Detect which cell encompasses the target text, then output its [x, y] center coordinate. 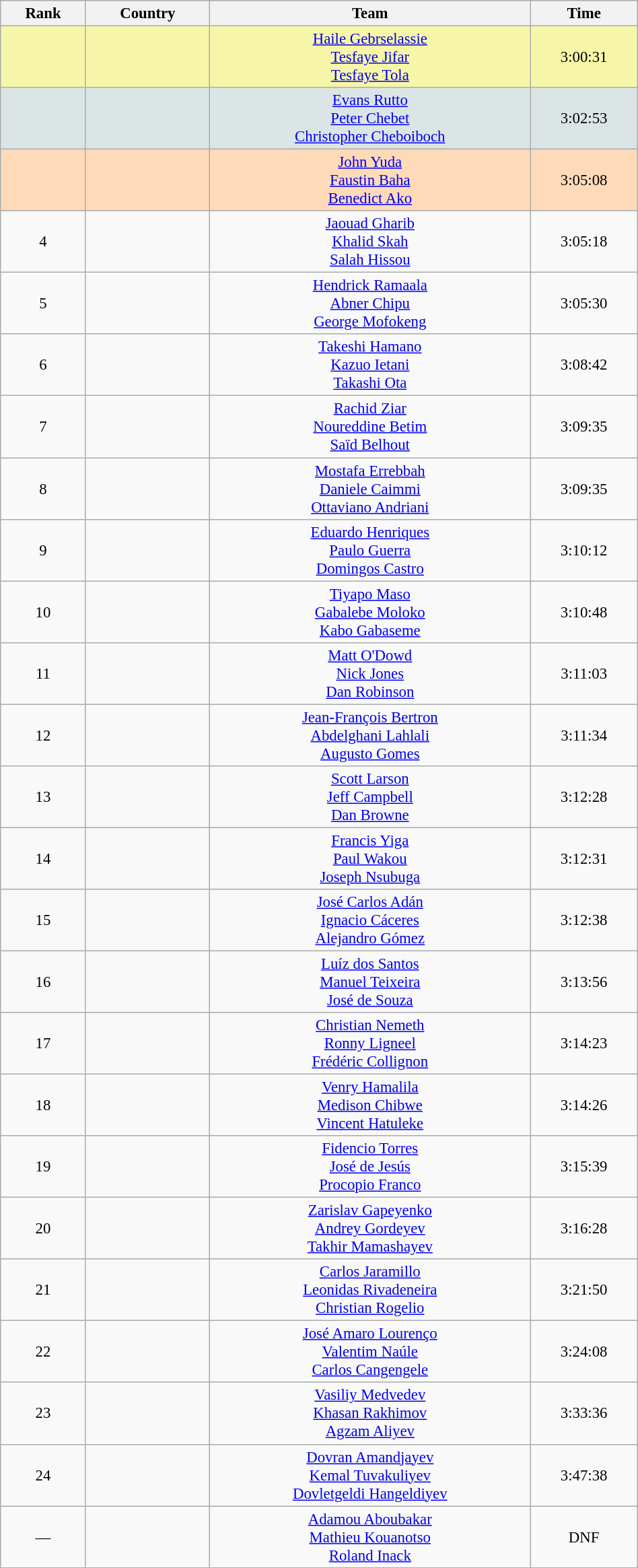
9 [43, 550]
19 [43, 1167]
Christian NemethRonny LigneelFrédéric Collignon [370, 1044]
Hendrick RamaalaAbner ChipuGeorge Mofokeng [370, 304]
3:12:38 [584, 920]
10 [43, 612]
Takeshi HamanoKazuo IetaniTakashi Ota [370, 365]
15 [43, 920]
Luíz dos SantosManuel TeixeiraJosé de Souza [370, 982]
Tiyapo MasoGabalebe MolokoKabo Gabaseme [370, 612]
3:21:50 [584, 1290]
3:13:56 [584, 982]
Adamou AboubakarMathieu KouanotsoRoland Inack [370, 1537]
11 [43, 673]
3:14:23 [584, 1044]
3:15:39 [584, 1167]
Evans RuttoPeter ChebetChristopher Cheboiboch [370, 118]
3:11:34 [584, 735]
3:10:12 [584, 550]
3:08:42 [584, 365]
14 [43, 858]
23 [43, 1414]
3:12:31 [584, 858]
Country [147, 13]
Haile GebrselassieTesfaye JifarTesfaye Tola [370, 57]
— [43, 1537]
3:10:48 [584, 612]
21 [43, 1290]
Francis YigaPaul WakouJoseph Nsubuga [370, 858]
Rachid ZiarNoureddine BetimSaïd Belhout [370, 427]
José Carlos AdánIgnacio CáceresAlejandro Gómez [370, 920]
Venry HamalilaMedison ChibweVincent Hatuleke [370, 1105]
3:14:26 [584, 1105]
3:05:08 [584, 180]
Team [370, 13]
5 [43, 304]
17 [43, 1044]
Dovran AmandjayevKemal TuvakuliyevDovletgeldi Hangeldiyev [370, 1475]
Time [584, 13]
DNF [584, 1537]
Eduardo HenriquesPaulo GuerraDomingos Castro [370, 550]
Fidencio TorresJosé de JesúsProcopio Franco [370, 1167]
José Amaro LourençoValentim NaúleCarlos Cangengele [370, 1352]
Vasiliy MedvedevKhasan RakhimovAgzam Aliyev [370, 1414]
3:47:38 [584, 1475]
Scott LarsonJeff CampbellDan Browne [370, 797]
12 [43, 735]
Jaouad GharibKhalid SkahSalah Hissou [370, 242]
3:05:30 [584, 304]
3:16:28 [584, 1229]
Zarislav GapeyenkoAndrey GordeyevTakhir Mamashayev [370, 1229]
Matt O'DowdNick JonesDan Robinson [370, 673]
6 [43, 365]
3:05:18 [584, 242]
13 [43, 797]
24 [43, 1475]
3:24:08 [584, 1352]
Jean-François BertronAbdelghani LahlaliAugusto Gomes [370, 735]
3:11:03 [584, 673]
7 [43, 427]
16 [43, 982]
22 [43, 1352]
3:02:53 [584, 118]
20 [43, 1229]
3:12:28 [584, 797]
18 [43, 1105]
4 [43, 242]
8 [43, 489]
3:33:36 [584, 1414]
Rank [43, 13]
3:00:31 [584, 57]
John YudaFaustin BahaBenedict Ako [370, 180]
Mostafa ErrebbahDaniele CaimmiOttaviano Andriani [370, 489]
Carlos JaramilloLeonidas RivadeneiraChristian Rogelio [370, 1290]
